Return [X, Y] of the center of cell containing provided text 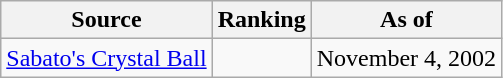
Ranking [262, 20]
November 4, 2002 [406, 58]
As of [406, 20]
Source [106, 20]
Sabato's Crystal Ball [106, 58]
